Capture the cell that displays the provided text and extract its [x, y] central coordinate. 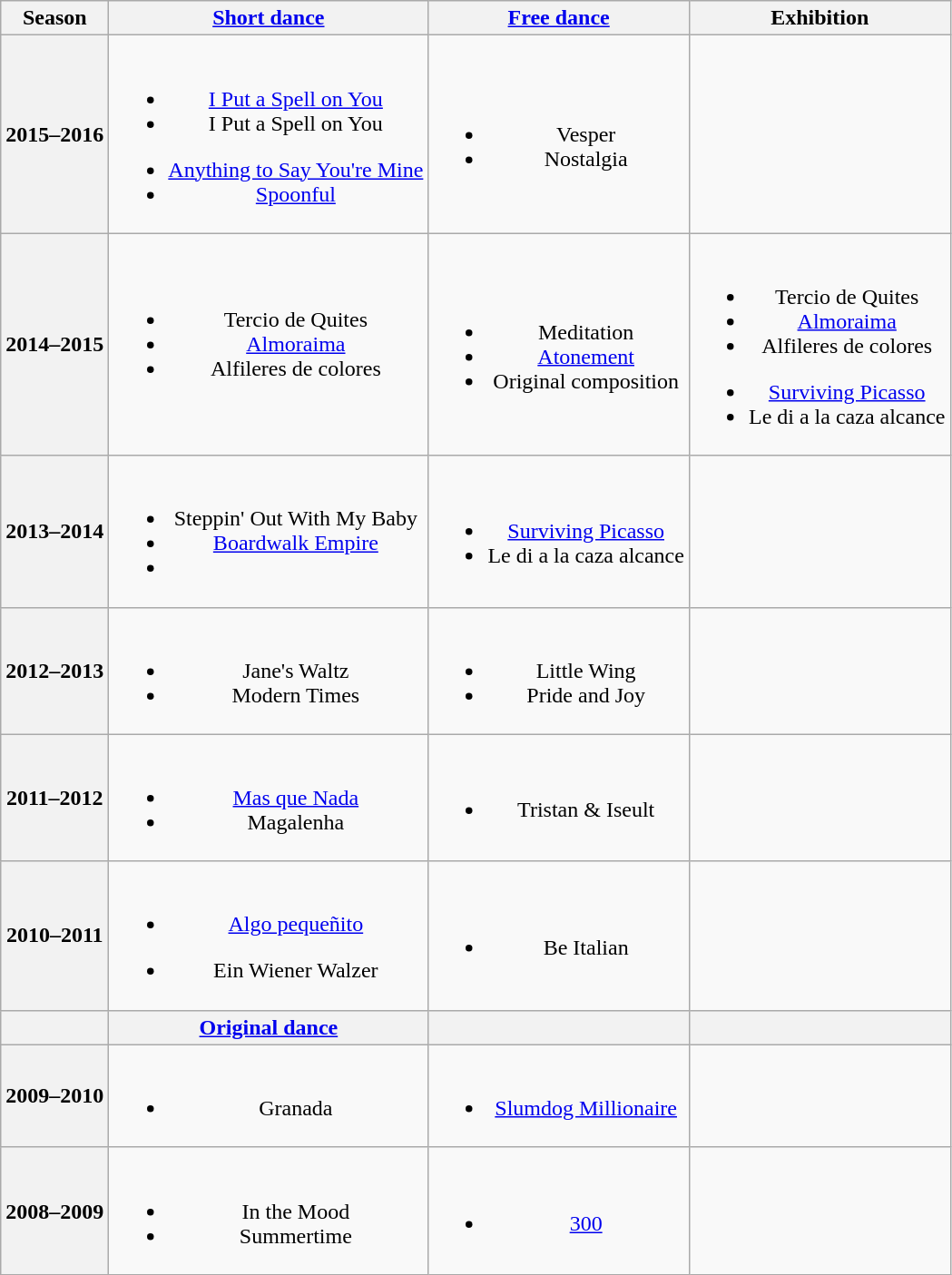
Tercio de Quites Almoraima Alfileres de colores [269, 345]
Tristan & Iseult [559, 798]
Algo pequeñito Ein Wiener Walzer [269, 936]
2015–2016 [54, 134]
Tercio de Quites Almoraima Alfileres de colores Surviving Picasso Le di a la caza alcance [820, 345]
Vesper Nostalgia [559, 134]
Meditation Atonement Original composition [559, 345]
2009–2010 [54, 1096]
2011–2012 [54, 798]
Granada [269, 1096]
Free dance [559, 18]
Jane's Waltz Modern Times [269, 671]
Exhibition [820, 18]
Short dance [269, 18]
Little Wing Pride and Joy [559, 671]
Mas que Nada Magalenha [269, 798]
300 [559, 1211]
2012–2013 [54, 671]
Original dance [269, 1027]
2014–2015 [54, 345]
2013–2014 [54, 532]
I Put a Spell on You I Put a Spell on You Anything to Say You're Mine Spoonful [269, 134]
2008–2009 [54, 1211]
In the Mood Summertime [269, 1211]
Season [54, 18]
Slumdog Millionaire [559, 1096]
Be Italian [559, 936]
2010–2011 [54, 936]
Surviving Picasso Le di a la caza alcance [559, 532]
Steppin' Out With My Baby Boardwalk Empire [269, 532]
